Search for the cell housing the specified text and yield its (X, Y) center coordinate. 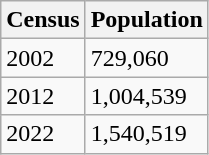
Census (43, 20)
2002 (43, 58)
Population (146, 20)
1,004,539 (146, 96)
2012 (43, 96)
729,060 (146, 58)
2022 (43, 134)
1,540,519 (146, 134)
